Return (X, Y) of the center of cell containing provided text 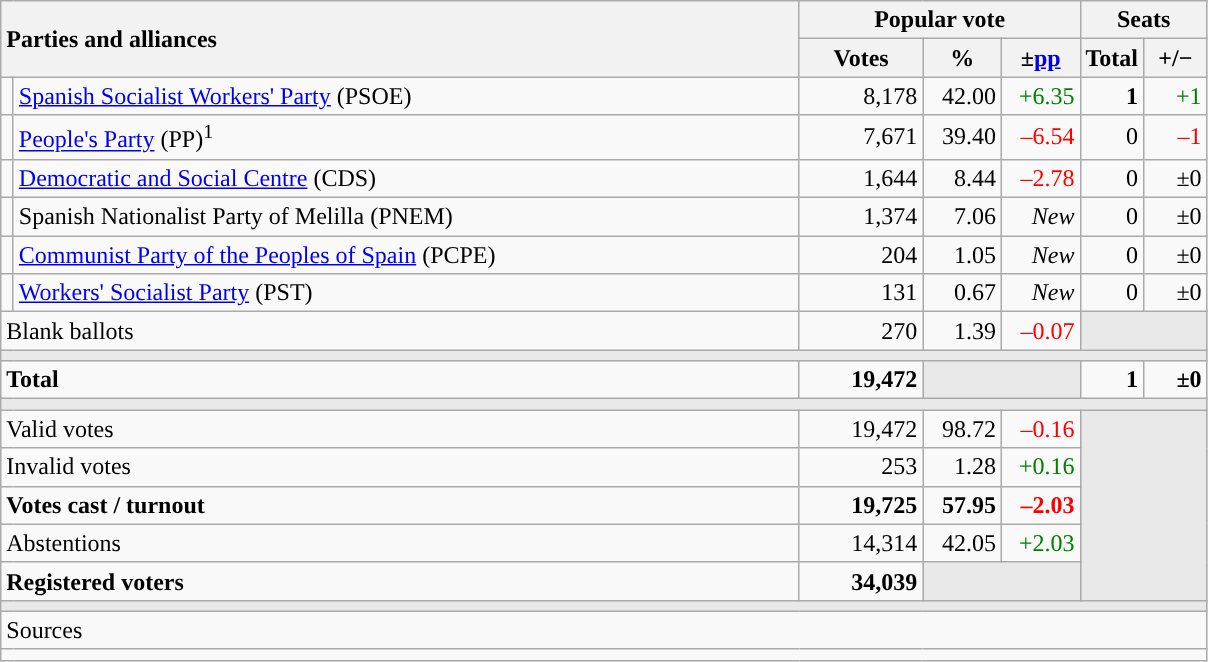
7,671 (861, 138)
Parties and alliances (400, 39)
% (962, 58)
±pp (1040, 58)
42.00 (962, 96)
–0.07 (1040, 331)
+2.03 (1040, 543)
+6.35 (1040, 96)
1.39 (962, 331)
39.40 (962, 138)
Blank ballots (400, 331)
–1 (1176, 138)
1.05 (962, 255)
Abstentions (400, 543)
253 (861, 467)
34,039 (861, 581)
–2.03 (1040, 505)
+0.16 (1040, 467)
–0.16 (1040, 429)
1.28 (962, 467)
Invalid votes (400, 467)
131 (861, 293)
57.95 (962, 505)
98.72 (962, 429)
Sources (604, 630)
204 (861, 255)
19,725 (861, 505)
+1 (1176, 96)
Spanish Nationalist Party of Melilla (PNEM) (406, 217)
14,314 (861, 543)
+/− (1176, 58)
Workers' Socialist Party (PST) (406, 293)
–6.54 (1040, 138)
–2.78 (1040, 178)
Communist Party of the Peoples of Spain (PCPE) (406, 255)
Votes (861, 58)
People's Party (PP)1 (406, 138)
Registered voters (400, 581)
Votes cast / turnout (400, 505)
7.06 (962, 217)
8,178 (861, 96)
Democratic and Social Centre (CDS) (406, 178)
0.67 (962, 293)
Popular vote (940, 20)
Valid votes (400, 429)
8.44 (962, 178)
1,644 (861, 178)
1,374 (861, 217)
42.05 (962, 543)
Seats (1144, 20)
Spanish Socialist Workers' Party (PSOE) (406, 96)
270 (861, 331)
